Provide the (x, y) coordinate of the cell's center where the given text is located.  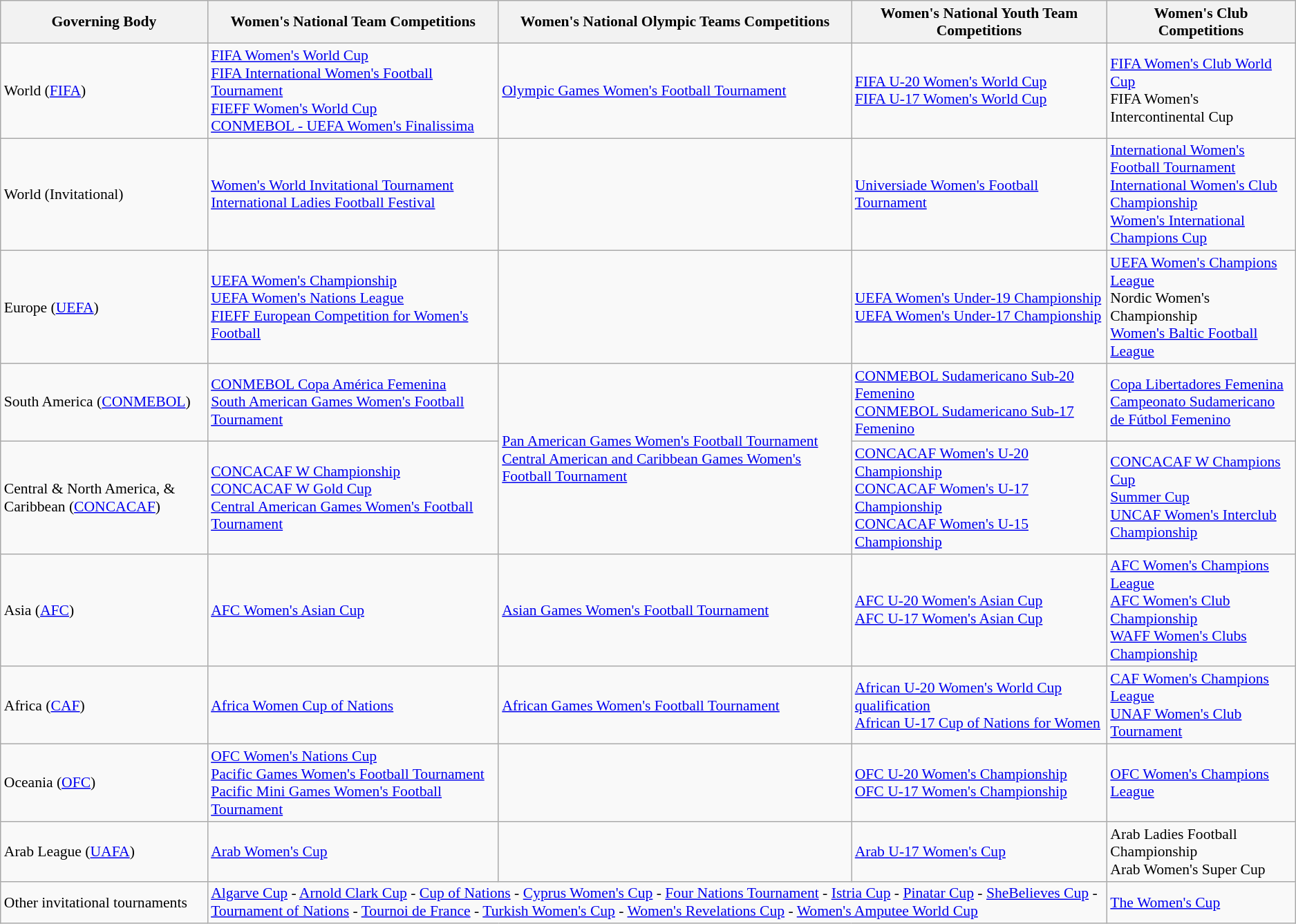
Women's World Invitational TournamentInternational Ladies Football Festival (353, 195)
UEFA Women's Under-19 ChampionshipUEFA Women's Under-17 Championship (979, 307)
CONMEBOL Sudamericano Sub-20 Femenino CONMEBOL Sudamericano Sub-17 Femenino (979, 402)
Universiade Women's Football Tournament (979, 195)
UEFA Women's ChampionshipUEFA Women's Nations LeagueFIEFF European Competition for Women's Football (353, 307)
Women's National Youth Team Competitions (979, 22)
Central & North America, & Caribbean (CONCACAF) (104, 498)
Governing Body (104, 22)
Arab League (UAFA) (104, 851)
African Games Women's Football Tournament (675, 706)
Arab Women's Cup (353, 851)
OFC Women's Champions League (1201, 783)
Women's Club Competitions (1201, 22)
Women's National Olympic Teams Competitions (675, 22)
Europe (UEFA) (104, 307)
Copa Libertadores FemeninaCampeonato Sudamericano de Fútbol Femenino (1201, 402)
CONCACAF Women's U-20 ChampionshipCONCACAF Women's U-17 ChampionshipCONCACAF Women's U-15 Championship (979, 498)
CAF Women's Champions LeagueUNAF Women's Club Tournament (1201, 706)
CONCACAF W ChampionshipCONCACAF W Gold CupCentral American Games Women's Football Tournament (353, 498)
Arab Ladies Football ChampionshipArab Women's Super Cup (1201, 851)
Olympic Games Women's Football Tournament (675, 91)
FIFA U-20 Women's World CupFIFA U-17 Women's World Cup (979, 91)
Arab U-17 Women's Cup (979, 851)
OFC U-20 Women's ChampionshipOFC U-17 Women's Championship (979, 783)
Asia (AFC) (104, 610)
Pan American Games Women's Football TournamentCentral American and Caribbean Games Women's Football Tournament (675, 459)
UEFA Women's Champions LeagueNordic Women's ChampionshipWomen's Baltic Football League (1201, 307)
AFC Women's Champions LeagueAFC Women's Club ChampionshipWAFF Women's Clubs Championship (1201, 610)
South America (CONMEBOL) (104, 402)
AFC U-20 Women's Asian CupAFC U-17 Women's Asian Cup (979, 610)
Women's National Team Competitions (353, 22)
AFC Women's Asian Cup (353, 610)
International Women's Football TournamentInternational Women's Club ChampionshipWomen's International Champions Cup (1201, 195)
World (FIFA) (104, 91)
CONMEBOL Copa América FemeninaSouth American Games Women's Football Tournament (353, 402)
OFC Women's Nations CupPacific Games Women's Football TournamentPacific Mini Games Women's Football Tournament (353, 783)
CONCACAF W Champions CupSummer CupUNCAF Women's Interclub Championship (1201, 498)
Africa (CAF) (104, 706)
World (Invitational) (104, 195)
FIFA Women's Club World CupFIFA Women's Intercontinental Cup (1201, 91)
Other invitational tournaments (104, 903)
Africa Women Cup of Nations (353, 706)
The Women's Cup (1201, 903)
Asian Games Women's Football Tournament (675, 610)
FIFA Women's World CupFIFA International Women's Football TournamentFIEFF Women's World CupCONMEBOL - UEFA Women's Finalissima (353, 91)
Oceania (OFC) (104, 783)
African U-20 Women's World Cup qualificationAfrican U-17 Cup of Nations for Women (979, 706)
